Search for the cell housing the specified text and yield its (X, Y) center coordinate. 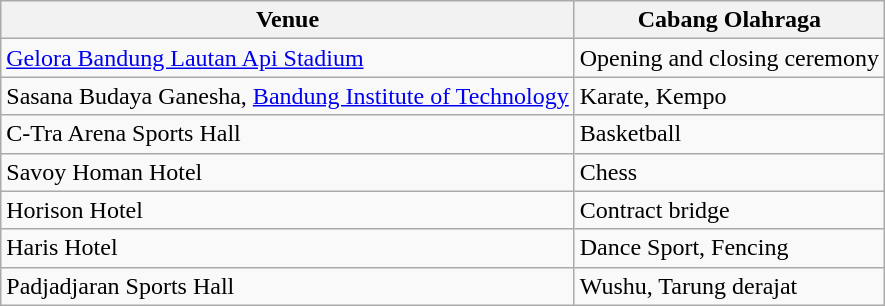
Savoy Homan Hotel (288, 172)
Dance Sport, Fencing (729, 248)
Opening and closing ceremony (729, 58)
C-Tra Arena Sports Hall (288, 134)
Gelora Bandung Lautan Api Stadium (288, 58)
Horison Hotel (288, 210)
Contract bridge (729, 210)
Wushu, Tarung derajat (729, 286)
Haris Hotel (288, 248)
Venue (288, 20)
Padjadjaran Sports Hall (288, 286)
Cabang Olahraga (729, 20)
Sasana Budaya Ganesha, Bandung Institute of Technology (288, 96)
Chess (729, 172)
Basketball (729, 134)
Karate, Kempo (729, 96)
